Locate the cell with the specified text and output its [x, y] center coordinate. 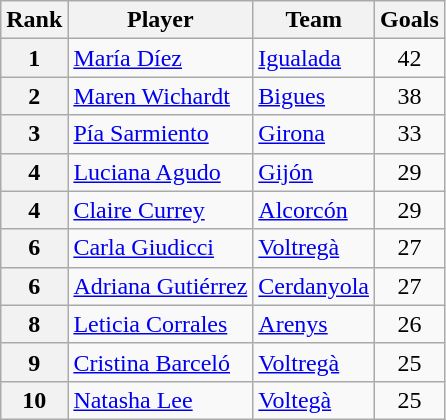
1 [34, 58]
3 [34, 134]
2 [34, 96]
Goals [410, 20]
Claire Currey [160, 210]
42 [410, 58]
Luciana Agudo [160, 172]
Bigues [314, 96]
Maren Wichardt [160, 96]
Arenys [314, 324]
Cristina Barceló [160, 362]
Leticia Corrales [160, 324]
Team [314, 20]
Alcorcón [314, 210]
María Díez [160, 58]
Natasha Lee [160, 400]
Carla Giudicci [160, 248]
Gijón [314, 172]
Cerdanyola [314, 286]
Rank [34, 20]
38 [410, 96]
26 [410, 324]
9 [34, 362]
Pía Sarmiento [160, 134]
Adriana Gutiérrez [160, 286]
Player [160, 20]
33 [410, 134]
Voltegà [314, 400]
Igualada [314, 58]
8 [34, 324]
10 [34, 400]
Girona [314, 134]
